Pinpoint the cell where the given text exists, returning its (x, y) midpoint coordinate. 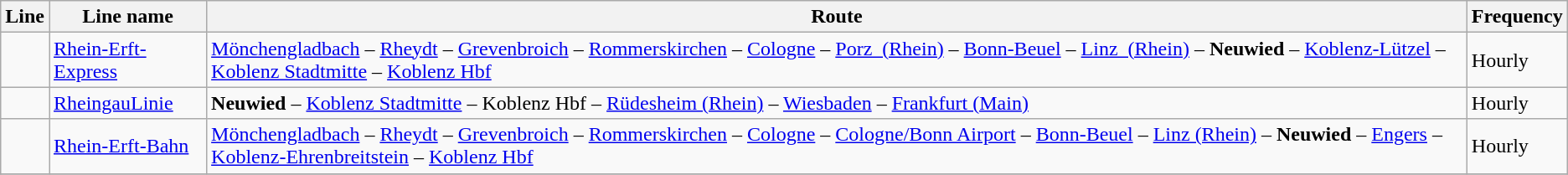
Rhein-Erft-Express (127, 60)
Rhein-Erft-Bahn (127, 146)
Line (25, 17)
Line name (127, 17)
Frequency (1517, 17)
Neuwied – Koblenz Stadtmitte – Koblenz Hbf – Rüdesheim (Rhein) – Wiesbaden – Frankfurt (Main) (838, 103)
Route (838, 17)
RheingauLinie (127, 103)
